Scan for the cell matching the given text and deliver its (x, y) coordinate at center. 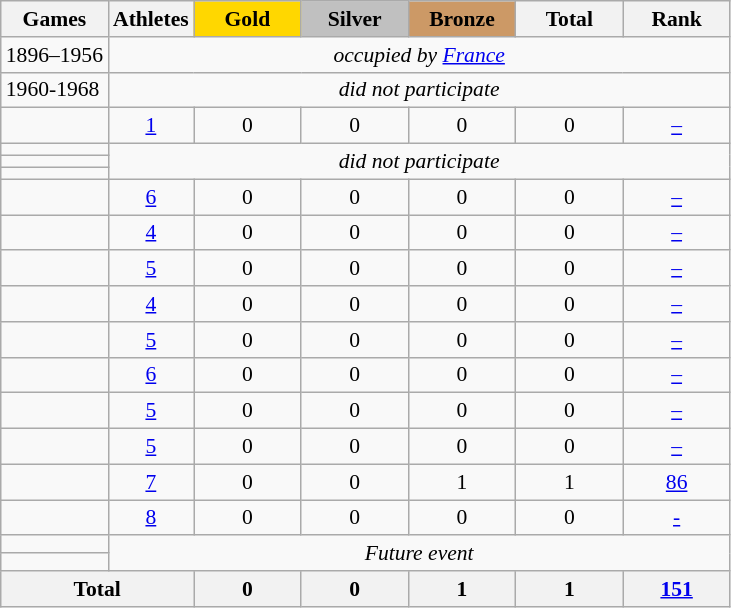
Future event (419, 554)
Silver (354, 19)
Games (54, 19)
7 (151, 482)
- (676, 518)
8 (151, 518)
Gold (248, 19)
86 (676, 482)
1960-1968 (54, 90)
1896–1956 (54, 55)
Bronze (462, 19)
Athletes (151, 19)
151 (676, 589)
Rank (676, 19)
occupied by France (419, 55)
